Return (x, y) of the center of cell containing provided text 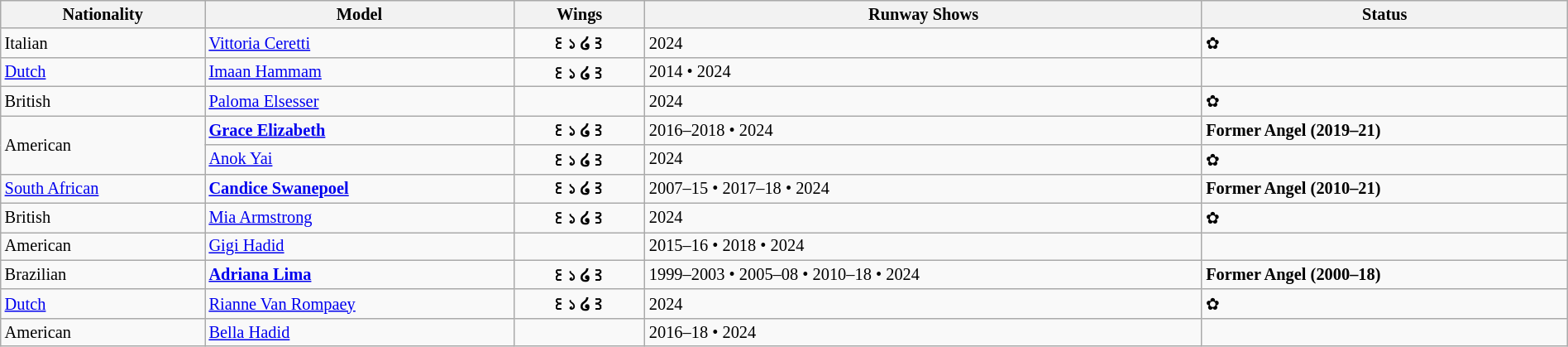
Italian (103, 43)
Rianne Van Rompaey (360, 303)
Imaan Hammam (360, 71)
South African (103, 189)
1999–2003 • 2005–08 • 2010–18 • 2024 (923, 275)
Candice Swanepoel (360, 189)
Runway Shows (923, 14)
Anok Yai (360, 159)
Paloma Elsesser (360, 101)
Vittoria Ceretti (360, 43)
Mia Armstrong (360, 217)
2016–18 • 2024 (923, 332)
Former Angel (2010–21) (1384, 189)
Adriana Lima (360, 275)
2014 • 2024 (923, 71)
Status (1384, 14)
Bella Hadid (360, 332)
Grace Elizabeth (360, 129)
Nationality (103, 14)
Former Angel (2000–18) (1384, 275)
2015–16 • 2018 • 2024 (923, 246)
Wings (579, 14)
Former Angel (2019–21) (1384, 129)
2007–15 • 2017–18 • 2024 (923, 189)
Model (360, 14)
Gigi Hadid (360, 246)
Brazilian (103, 275)
2016–2018 • 2024 (923, 129)
